Find where the given text appears and provide that cell's center as [X, Y] coordinate. 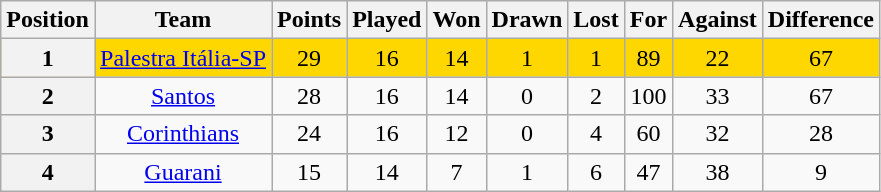
7 [456, 172]
Points [310, 20]
47 [648, 172]
15 [310, 172]
32 [718, 134]
Played [387, 20]
Santos [182, 96]
60 [648, 134]
33 [718, 96]
89 [648, 58]
Guarani [182, 172]
Against [718, 20]
22 [718, 58]
3 [48, 134]
Palestra Itália-SP [182, 58]
38 [718, 172]
12 [456, 134]
Team [182, 20]
24 [310, 134]
Corinthians [182, 134]
6 [596, 172]
9 [820, 172]
For [648, 20]
Difference [820, 20]
29 [310, 58]
Won [456, 20]
100 [648, 96]
Position [48, 20]
Drawn [527, 20]
Lost [596, 20]
